Output the (X, Y) coordinate of the center of the cell containing the given text.  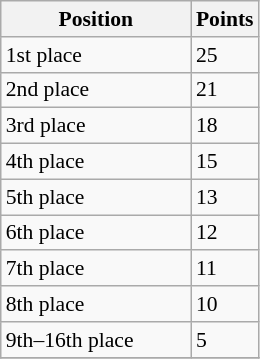
6th place (96, 233)
7th place (96, 269)
18 (225, 126)
12 (225, 233)
25 (225, 55)
Position (96, 19)
Points (225, 19)
21 (225, 90)
9th–16th place (96, 340)
5 (225, 340)
13 (225, 197)
4th place (96, 162)
1st place (96, 55)
5th place (96, 197)
3rd place (96, 126)
2nd place (96, 90)
11 (225, 269)
8th place (96, 304)
15 (225, 162)
10 (225, 304)
